Capture the cell that displays the provided text and extract its [x, y] central coordinate. 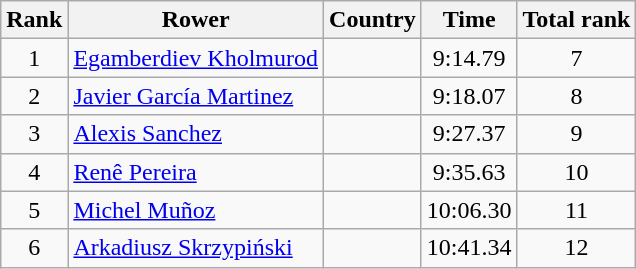
10 [576, 172]
Egamberdiev Kholmurod [196, 58]
Alexis Sanchez [196, 134]
4 [34, 172]
Renê Pereira [196, 172]
6 [34, 248]
Rower [196, 20]
Arkadiusz Skrzypiński [196, 248]
Total rank [576, 20]
Time [469, 20]
2 [34, 96]
5 [34, 210]
Country [373, 20]
10:41.34 [469, 248]
9:35.63 [469, 172]
Rank [34, 20]
8 [576, 96]
9 [576, 134]
10:06.30 [469, 210]
11 [576, 210]
9:27.37 [469, 134]
Javier García Martinez [196, 96]
7 [576, 58]
3 [34, 134]
9:14.79 [469, 58]
1 [34, 58]
Michel Muñoz [196, 210]
9:18.07 [469, 96]
12 [576, 248]
